Find where the given text appears and provide that cell's center as (x, y) coordinate. 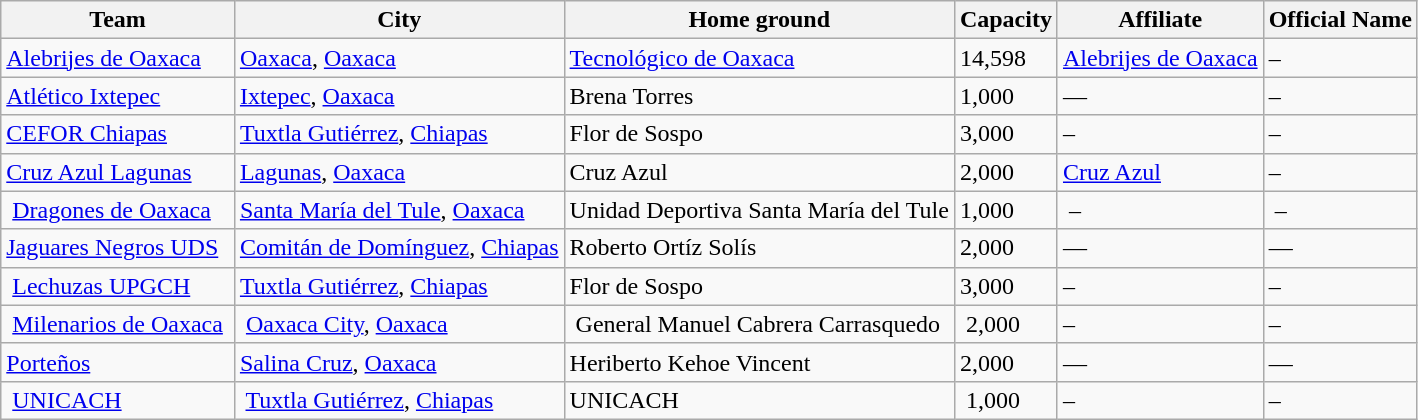
General Manuel Cabrera Carrasquedo (759, 324)
14,598 (1006, 58)
Salina Cruz, Oaxaca (399, 362)
Roberto Ortíz Solís (759, 248)
Heriberto Kehoe Vincent (759, 362)
Capacity (1006, 20)
Dragones de Oaxaca (118, 210)
City (399, 20)
Ixtepec, Oaxaca (399, 96)
Brena Torres (759, 96)
Tecnológico de Oaxaca (759, 58)
Lechuzas UPGCH (118, 286)
Cruz Azul Lagunas (118, 172)
Santa María del Tule, Oaxaca (399, 210)
Affiliate (1160, 20)
Lagunas, Oaxaca (399, 172)
Jaguares Negros UDS (118, 248)
Unidad Deportiva Santa María del Tule (759, 210)
Oaxaca, Oaxaca (399, 58)
Team (118, 20)
Home ground (759, 20)
Comitán de Domínguez, Chiapas (399, 248)
Porteños (118, 362)
CEFOR Chiapas (118, 134)
Official Name (1340, 20)
Oaxaca City, Oaxaca (399, 324)
Milenarios de Oaxaca (118, 324)
Atlético Ixtepec (118, 96)
